Return [x, y] of the center of cell containing provided text 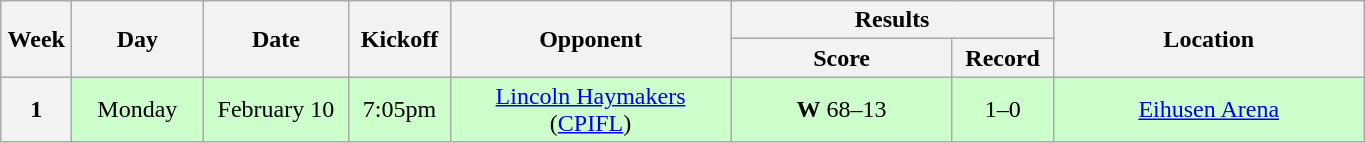
Date [276, 39]
Eihusen Arena [1208, 110]
Day [138, 39]
Score [842, 58]
1–0 [1002, 110]
7:05pm [400, 110]
Lincoln Haymakers (CPIFL) [590, 110]
1 [36, 110]
Results [892, 20]
Record [1002, 58]
Monday [138, 110]
W 68–13 [842, 110]
Week [36, 39]
Location [1208, 39]
February 10 [276, 110]
Kickoff [400, 39]
Opponent [590, 39]
